Detect which cell encompasses the target text, then output its [x, y] center coordinate. 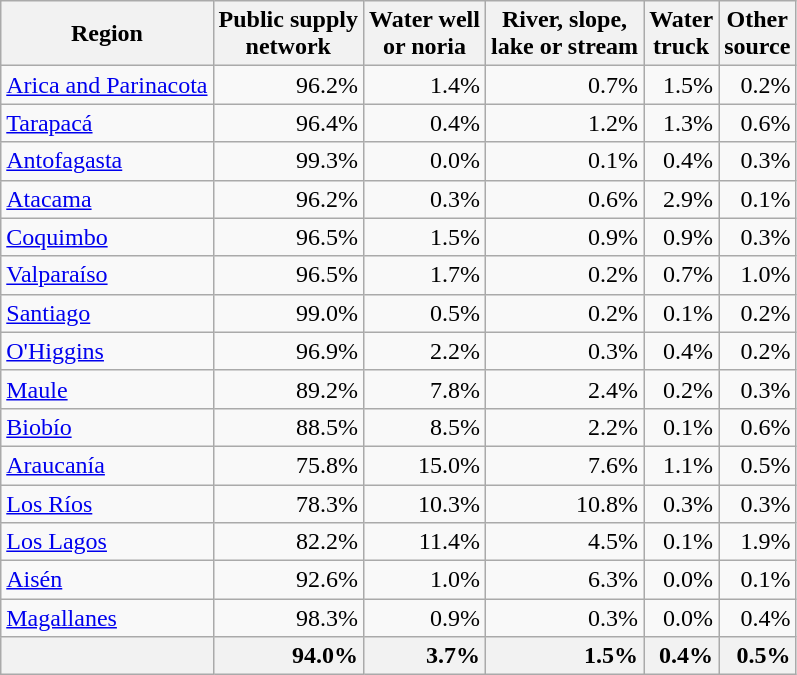
Tarapacá [107, 123]
8.5% [425, 427]
Maule [107, 389]
Santiago [107, 313]
96.4% [288, 123]
Los Lagos [107, 542]
94.0% [288, 656]
River, slope,lake or stream [564, 34]
4.5% [564, 542]
Public supplynetwork [288, 34]
O'Higgins [107, 351]
Aisén [107, 580]
Antofagasta [107, 161]
Biobío [107, 427]
1.4% [425, 85]
82.2% [288, 542]
Magallanes [107, 618]
Arica and Parinacota [107, 85]
7.6% [564, 465]
75.8% [288, 465]
10.3% [425, 503]
11.4% [425, 542]
2.4% [564, 389]
Valparaíso [107, 275]
Araucanía [107, 465]
Water wellor noria [425, 34]
15.0% [425, 465]
89.2% [288, 389]
98.3% [288, 618]
3.7% [425, 656]
Los Ríos [107, 503]
88.5% [288, 427]
10.8% [564, 503]
99.0% [288, 313]
Coquimbo [107, 237]
78.3% [288, 503]
1.7% [425, 275]
7.8% [425, 389]
6.3% [564, 580]
1.1% [682, 465]
Watertruck [682, 34]
99.3% [288, 161]
2.9% [682, 199]
Atacama [107, 199]
96.9% [288, 351]
1.2% [564, 123]
92.6% [288, 580]
Othersource [758, 34]
1.3% [682, 123]
1.9% [758, 542]
Region [107, 34]
